Detect which cell encompasses the target text, then output its (x, y) center coordinate. 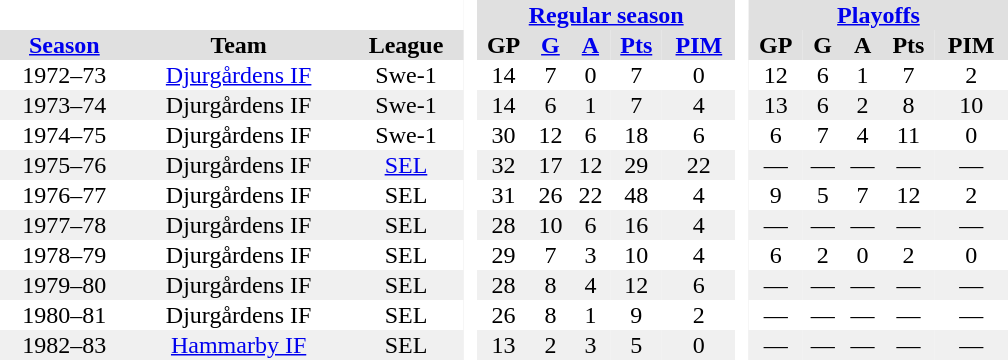
Season (64, 45)
31 (504, 195)
16 (636, 225)
1973–74 (64, 105)
1976–77 (64, 195)
18 (636, 135)
1978–79 (64, 255)
32 (504, 165)
1974–75 (64, 135)
Hammarby IF (239, 345)
Team (239, 45)
17 (550, 165)
1977–78 (64, 225)
League (406, 45)
Playoffs (878, 15)
1972–73 (64, 75)
Regular season (606, 15)
1980–81 (64, 315)
1982–83 (64, 345)
11 (909, 135)
1979–80 (64, 285)
30 (504, 135)
48 (636, 195)
1975–76 (64, 165)
